For the text-containing cell, return its midpoint in (x, y) coordinate format. 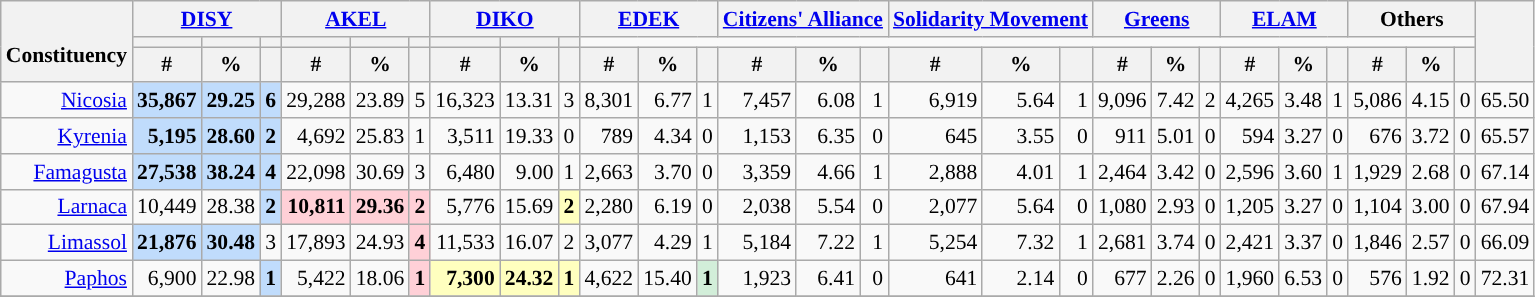
Greens (1157, 19)
5,195 (166, 136)
4,692 (316, 136)
16,323 (464, 101)
1.92 (1431, 279)
Constituency (66, 42)
6,900 (166, 279)
4.01 (1020, 172)
7,457 (757, 101)
17,893 (316, 243)
2,888 (935, 172)
2,464 (1122, 172)
4.15 (1431, 101)
3.37 (1303, 243)
3,359 (757, 172)
7,300 (464, 279)
Larnaca (66, 207)
789 (608, 136)
4,265 (1250, 101)
5,086 (1378, 101)
1,929 (1378, 172)
9,096 (1122, 101)
67.94 (1506, 207)
23.89 (380, 101)
11,533 (464, 243)
6,480 (464, 172)
28.60 (232, 136)
3,511 (464, 136)
30.48 (232, 243)
645 (935, 136)
6.53 (1303, 279)
18.06 (380, 279)
10,449 (166, 207)
24.32 (530, 279)
5,776 (464, 207)
2.26 (1176, 279)
2,681 (1122, 243)
21,876 (166, 243)
6.41 (828, 279)
3.00 (1431, 207)
5.54 (828, 207)
30.69 (380, 172)
29.36 (380, 207)
3.55 (1020, 136)
Others (1412, 19)
6.19 (668, 207)
911 (1122, 136)
1,960 (1250, 279)
3.70 (668, 172)
3.72 (1431, 136)
2.57 (1431, 243)
6,919 (935, 101)
38.24 (232, 172)
13.31 (530, 101)
5,422 (316, 279)
576 (1378, 279)
Paphos (66, 279)
72.31 (1506, 279)
6.77 (668, 101)
Limassol (66, 243)
2,077 (935, 207)
3.74 (1176, 243)
DISY (206, 19)
Famagusta (66, 172)
6 (270, 101)
2,663 (608, 172)
35,867 (166, 101)
4.66 (828, 172)
16.07 (530, 243)
Citizens' Alliance (803, 19)
3.60 (1303, 172)
DIKO (504, 19)
65.50 (1506, 101)
Kyrenia (66, 136)
29.25 (232, 101)
5,184 (757, 243)
1,846 (1378, 243)
5,254 (935, 243)
EDEK (648, 19)
676 (1378, 136)
65.57 (1506, 136)
6.08 (828, 101)
1,923 (757, 279)
5 (420, 101)
27,538 (166, 172)
1,205 (1250, 207)
3,077 (608, 243)
4.29 (668, 243)
4.34 (668, 136)
22,098 (316, 172)
29,288 (316, 101)
19.33 (530, 136)
6.35 (828, 136)
10,811 (316, 207)
2,421 (1250, 243)
2,596 (1250, 172)
677 (1122, 279)
2.68 (1431, 172)
594 (1250, 136)
1,104 (1378, 207)
5.01 (1176, 136)
641 (935, 279)
7.22 (828, 243)
28.38 (232, 207)
2.93 (1176, 207)
15.69 (530, 207)
8,301 (608, 101)
4,622 (608, 279)
24.93 (380, 243)
3.42 (1176, 172)
22.98 (232, 279)
9.00 (530, 172)
25.83 (380, 136)
7.32 (1020, 243)
67.14 (1506, 172)
3.48 (1303, 101)
Nicosia (66, 101)
2,280 (608, 207)
66.09 (1506, 243)
1,080 (1122, 207)
2.14 (1020, 279)
15.40 (668, 279)
2,038 (757, 207)
ELAM (1285, 19)
AKEL (356, 19)
1,153 (757, 136)
7.42 (1176, 101)
Solidarity Movement (990, 19)
